Extract the (x, y) coordinate from the center of the cell holding the provided text.  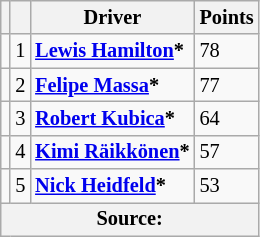
78 (227, 51)
77 (227, 85)
5 (20, 186)
57 (227, 152)
4 (20, 152)
Points (227, 17)
53 (227, 186)
64 (227, 118)
Lewis Hamilton* (112, 51)
Kimi Räikkönen* (112, 152)
Source: (130, 219)
3 (20, 118)
Felipe Massa* (112, 85)
Robert Kubica* (112, 118)
Nick Heidfeld* (112, 186)
1 (20, 51)
2 (20, 85)
Driver (112, 17)
